From the cell containing the given text, extract its center point as (x, y) coordinate. 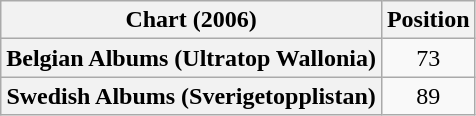
Position (428, 20)
Belgian Albums (Ultratop Wallonia) (192, 58)
Swedish Albums (Sverigetopplistan) (192, 96)
73 (428, 58)
89 (428, 96)
Chart (2006) (192, 20)
